Output the (X, Y) coordinate of the center of the cell containing the given text.  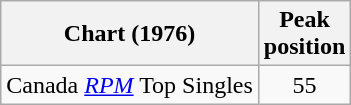
55 (304, 85)
Canada RPM Top Singles (130, 85)
Chart (1976) (130, 34)
Peakposition (304, 34)
